Return the [X, Y] coordinate for the center point of the cell that contains the specified text.  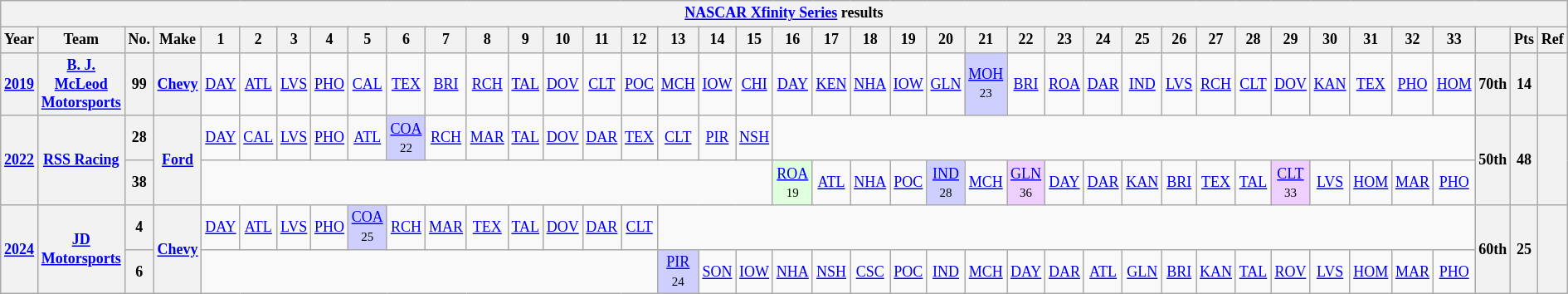
IND28 [946, 183]
COA25 [367, 228]
Year [20, 40]
29 [1291, 40]
JD Motorsports [81, 249]
23 [1065, 40]
19 [908, 40]
2024 [20, 249]
MOH23 [986, 84]
GLN36 [1026, 183]
10 [562, 40]
CHI [755, 84]
ROA19 [792, 183]
20 [946, 40]
99 [139, 84]
PIR24 [678, 272]
26 [1180, 40]
ROV [1291, 272]
2019 [20, 84]
RSS Racing [81, 159]
22 [1026, 40]
17 [831, 40]
3 [294, 40]
30 [1330, 40]
ROA [1065, 84]
50th [1493, 159]
21 [986, 40]
NASCAR Xfinity Series results [784, 13]
60th [1493, 249]
CSC [870, 272]
7 [446, 40]
15 [755, 40]
Ford [178, 159]
48 [1525, 159]
13 [678, 40]
18 [870, 40]
8 [487, 40]
12 [640, 40]
9 [525, 40]
11 [602, 40]
38 [139, 183]
COA22 [407, 138]
27 [1216, 40]
Pts [1525, 40]
B. J. McLeod Motorsports [81, 84]
No. [139, 40]
31 [1371, 40]
Ref [1552, 40]
CLT33 [1291, 183]
24 [1103, 40]
KEN [831, 84]
16 [792, 40]
33 [1454, 40]
70th [1493, 84]
PIR [717, 138]
Team [81, 40]
2022 [20, 159]
Make [178, 40]
32 [1413, 40]
SON [717, 272]
1 [221, 40]
5 [367, 40]
2 [259, 40]
